For the text-containing cell, return its midpoint in [x, y] coordinate format. 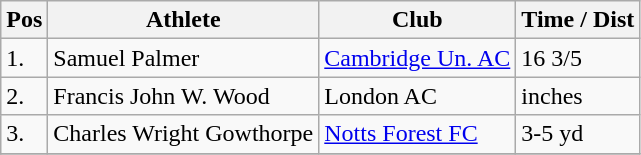
2. [24, 96]
Pos [24, 20]
Notts Forest FC [418, 134]
Samuel Palmer [184, 58]
inches [578, 96]
Francis John W. Wood [184, 96]
3-5 yd [578, 134]
Athlete [184, 20]
3. [24, 134]
Cambridge Un. AC [418, 58]
Charles Wright Gowthorpe [184, 134]
16 3/5 [578, 58]
Club [418, 20]
1. [24, 58]
London AC [418, 96]
Time / Dist [578, 20]
